Return the (x, y) coordinate for the center point of the cell that contains the specified text.  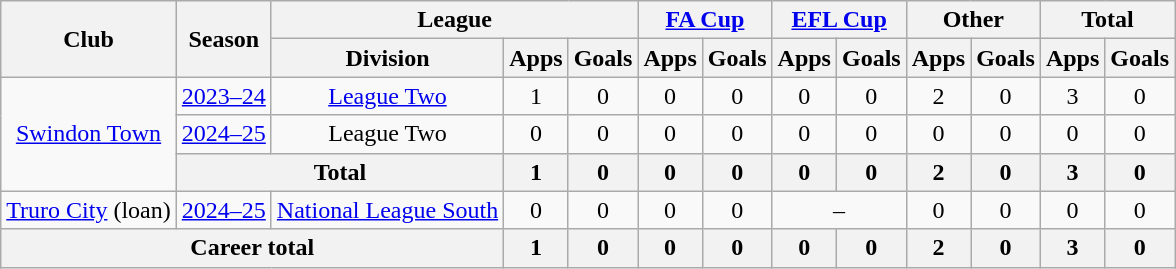
Swindon Town (89, 134)
National League South (387, 210)
2023–24 (224, 96)
Truro City (loan) (89, 210)
– (839, 210)
Other (973, 20)
Division (387, 58)
EFL Cup (839, 20)
Club (89, 39)
League (454, 20)
Career total (252, 248)
Season (224, 39)
FA Cup (705, 20)
